Pinpoint the cell where the given text exists, returning its [X, Y] midpoint coordinate. 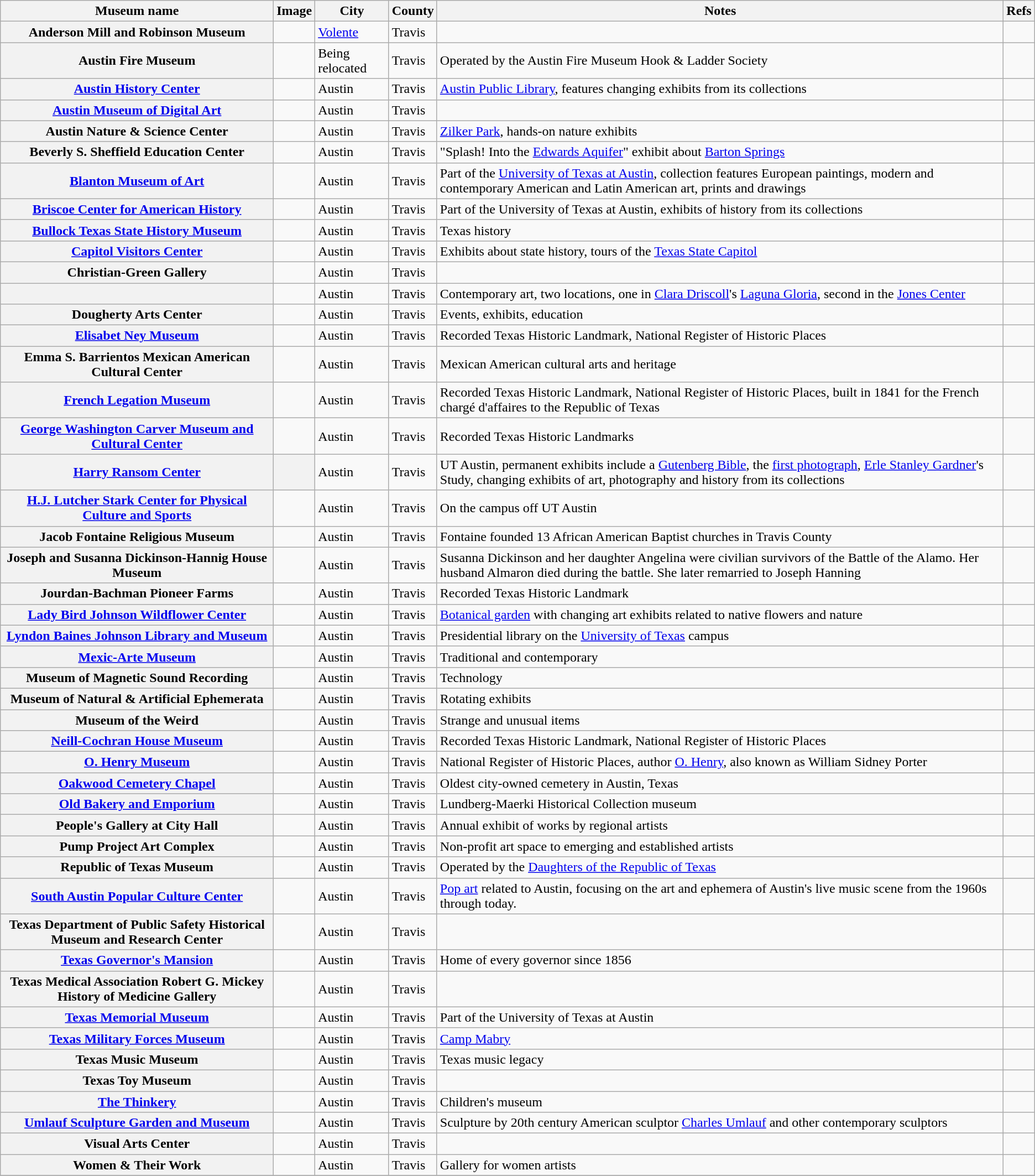
Sculpture by 20th century American sculptor Charles Umlauf and other contemporary sculptors [720, 1123]
Joseph and Susanna Dickinson-Hannig House Museum [137, 565]
Museum of Magnetic Sound Recording [137, 678]
Botanical garden with changing art exhibits related to native flowers and nature [720, 615]
Beverly S. Sheffield Education Center [137, 152]
Operated by the Daughters of the Republic of Texas [720, 867]
O. Henry Museum [137, 762]
Lady Bird Johnson Wildflower Center [137, 615]
Mexic-Arte Museum [137, 657]
Camp Mabry [720, 1038]
Museum of the Weird [137, 720]
Recorded Texas Historic Landmark [720, 594]
Briscoe Center for American History [137, 209]
Oldest city-owned cemetery in Austin, Texas [720, 783]
Umlauf Sculpture Garden and Museum [137, 1123]
Texas Memorial Museum [137, 1017]
County [412, 11]
Neill-Cochran House Museum [137, 741]
Jourdan-Bachman Pioneer Farms [137, 594]
Texas Governor's Mansion [137, 960]
National Register of Historic Places, author O. Henry, also known as William Sidney Porter [720, 762]
Presidential library on the University of Texas campus [720, 636]
Exhibits about state history, tours of the Texas State Capitol [720, 251]
Fontaine founded 13 African American Baptist churches in Travis County [720, 537]
"Splash! Into the Edwards Aquifer" exhibit about Barton Springs [720, 152]
On the campus off UT Austin [720, 508]
Pump Project Art Complex [137, 846]
Texas Toy Museum [137, 1080]
Women & Their Work [137, 1165]
Old Bakery and Emporium [137, 804]
Home of every governor since 1856 [720, 960]
Gallery for women artists [720, 1165]
South Austin Popular Culture Center [137, 896]
George Washington Carver Museum and Cultural Center [137, 436]
Austin Fire Museum [137, 61]
The Thinkery [137, 1101]
Mexican American cultural arts and heritage [720, 364]
Texas Military Forces Museum [137, 1038]
Jacob Fontaine Religious Museum [137, 537]
People's Gallery at City Hall [137, 825]
Visual Arts Center [137, 1144]
Austin History Center [137, 89]
Anderson Mill and Robinson Museum [137, 32]
Emma S. Barrientos Mexican American Cultural Center [137, 364]
Recorded Texas Historic Landmarks [720, 436]
Rotating exhibits [720, 699]
Zilker Park, hands-on nature exhibits [720, 131]
Texas music legacy [720, 1059]
Bullock Texas State History Museum [137, 230]
Christian-Green Gallery [137, 272]
Annual exhibit of works by regional artists [720, 825]
City [352, 11]
Texas Medical Association Robert G. Mickey History of Medicine Gallery [137, 989]
Image [294, 11]
Blanton Museum of Art [137, 180]
Elisabet Ney Museum [137, 336]
French Legation Museum [137, 400]
Part of the University of Texas at Austin [720, 1017]
Texas Music Museum [137, 1059]
Austin Museum of Digital Art [137, 110]
Texas history [720, 230]
Austin Public Library, features changing exhibits from its collections [720, 89]
Lyndon Baines Johnson Library and Museum [137, 636]
H.J. Lutcher Stark Center for Physical Culture and Sports [137, 508]
Being relocated [352, 61]
Children's museum [720, 1101]
Oakwood Cemetery Chapel [137, 783]
Museum name [137, 11]
Lundberg-Maerki Historical Collection museum [720, 804]
Technology [720, 678]
Austin Nature & Science Center [137, 131]
Contemporary art, two locations, one in Clara Driscoll's Laguna Gloria, second in the Jones Center [720, 294]
Volente [352, 32]
Notes [720, 11]
Strange and unusual items [720, 720]
Republic of Texas Museum [137, 867]
Events, exhibits, education [720, 315]
Recorded Texas Historic Landmark, National Register of Historic Places, built in 1841 for the French chargé d'affaires to the Republic of Texas [720, 400]
Capitol Visitors Center [137, 251]
Refs [1019, 11]
Dougherty Arts Center [137, 315]
Part of the University of Texas at Austin, exhibits of history from its collections [720, 209]
Harry Ransom Center [137, 472]
Non-profit art space to emerging and established artists [720, 846]
Operated by the Austin Fire Museum Hook & Ladder Society [720, 61]
Pop art related to Austin, focusing on the art and ephemera of Austin's live music scene from the 1960s through today. [720, 896]
Traditional and contemporary [720, 657]
Texas Department of Public Safety Historical Museum and Research Center [137, 932]
Museum of Natural & Artificial Ephemerata [137, 699]
